Provide the [X, Y] coordinate of the cell's center where the given text is located.  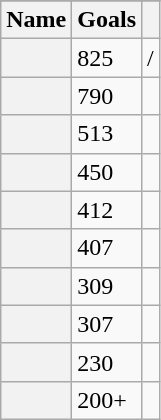
513 [107, 134]
Name [36, 20]
307 [107, 324]
412 [107, 210]
407 [107, 248]
825 [107, 58]
790 [107, 96]
200+ [107, 400]
309 [107, 286]
230 [107, 362]
450 [107, 172]
Goals [107, 20]
/ [151, 58]
